Search for the cell housing the specified text and yield its [x, y] center coordinate. 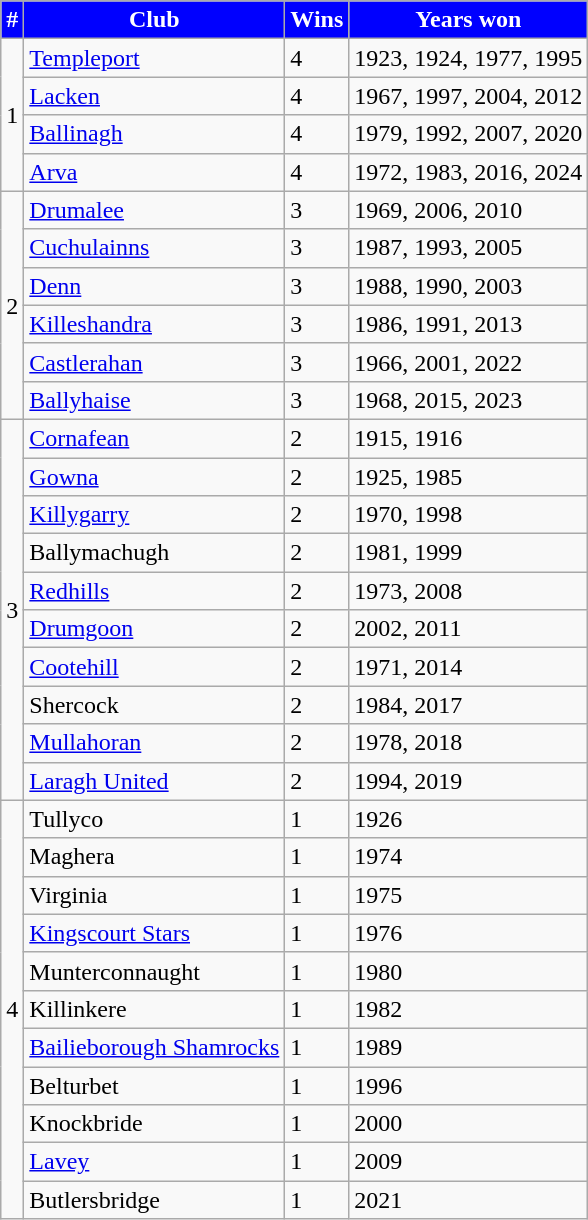
1926 [468, 819]
Denn [154, 286]
1978, 2018 [468, 743]
1979, 1992, 2007, 2020 [468, 134]
1969, 2006, 2010 [468, 210]
1975 [468, 895]
1989 [468, 1047]
1994, 2019 [468, 781]
Years won [468, 20]
1915, 1916 [468, 438]
Killygarry [154, 515]
1970, 1998 [468, 515]
1987, 1993, 2005 [468, 248]
1982 [468, 1009]
1976 [468, 933]
1986, 1991, 2013 [468, 324]
Belturbet [154, 1085]
Wins [317, 20]
Killeshandra [154, 324]
Ballinagh [154, 134]
Cuchulainns [154, 248]
1966, 2001, 2022 [468, 362]
1972, 1983, 2016, 2024 [468, 172]
Killinkere [154, 1009]
Castlerahan [154, 362]
Cornafean [154, 438]
2002, 2011 [468, 629]
Bailieborough Shamrocks [154, 1047]
Kingscourt Stars [154, 933]
1996 [468, 1085]
Butlersbridge [154, 1200]
2009 [468, 1162]
Arva [154, 172]
Templeport [154, 58]
Redhills [154, 591]
1967, 1997, 2004, 2012 [468, 96]
1971, 2014 [468, 667]
Ballyhaise [154, 400]
1980 [468, 971]
Virginia [154, 895]
Shercock [154, 705]
Drumalee [154, 210]
1923, 1924, 1977, 1995 [468, 58]
# [12, 20]
Munterconnaught [154, 971]
2021 [468, 1200]
Cootehill [154, 667]
1984, 2017 [468, 705]
Lacken [154, 96]
Maghera [154, 857]
Mullahoran [154, 743]
1973, 2008 [468, 591]
Knockbride [154, 1124]
Ballymachugh [154, 553]
1974 [468, 857]
Gowna [154, 477]
Drumgoon [154, 629]
1968, 2015, 2023 [468, 400]
Club [154, 20]
2000 [468, 1124]
Lavey [154, 1162]
1981, 1999 [468, 553]
1925, 1985 [468, 477]
1988, 1990, 2003 [468, 286]
Laragh United [154, 781]
Tullyco [154, 819]
